Capture the cell that displays the provided text and extract its (x, y) central coordinate. 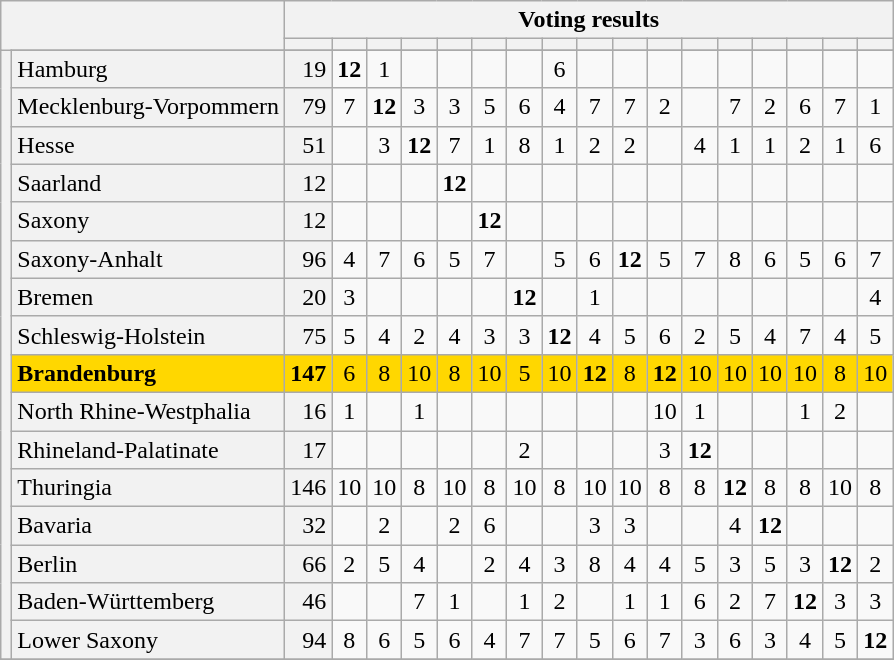
19 (308, 69)
Thuringia (148, 488)
20 (308, 297)
75 (308, 335)
Voting results (589, 20)
17 (308, 449)
146 (308, 488)
Lower Saxony (148, 640)
96 (308, 259)
Berlin (148, 564)
Mecklenburg-Vorpommern (148, 107)
51 (308, 145)
94 (308, 640)
66 (308, 564)
Saxony (148, 221)
Brandenburg (148, 373)
46 (308, 602)
Hamburg (148, 69)
32 (308, 526)
Bavaria (148, 526)
Bremen (148, 297)
16 (308, 411)
Saxony-Anhalt (148, 259)
Hesse (148, 145)
Schleswig-Holstein (148, 335)
Rhineland-Palatinate (148, 449)
Saarland (148, 183)
Baden-Württemberg (148, 602)
147 (308, 373)
North Rhine-Westphalia (148, 411)
79 (308, 107)
